Capture the cell that displays the provided text and extract its [x, y] central coordinate. 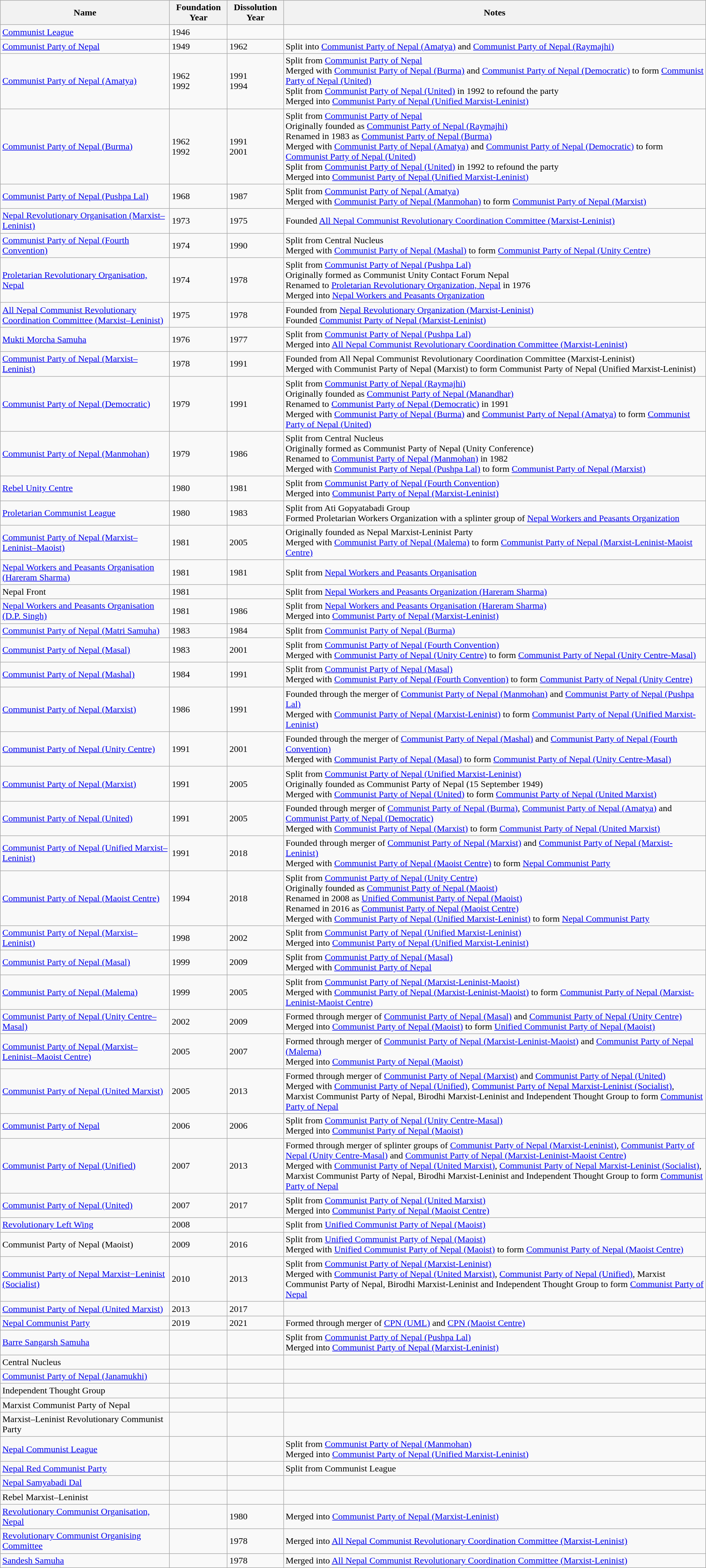
Central Nucleus [85, 1362]
Foundation Year [198, 13]
1973 [198, 221]
Notes [495, 13]
Marxist–Leninist Revolutionary Communist Party [85, 1425]
Dissolution Year [256, 13]
Communist Party of Nepal Marxist−Leninist (Socialist) [85, 1279]
Split from Communist Party of Nepal (Pushpa Lal)Merged into All Nepal Communist Revolutionary Coordination Committee (Marxist-Leninist) [495, 339]
Communist Party of Nepal (Marxist–Leninist–Maoist) [85, 543]
Split from Communist Party of Nepal (Fourth Convention)Merged into Communist Party of Nepal (Marxist-Leninist) [495, 489]
Split from Communist Party of Nepal (Unified Marxist-Leninist)Merged into Communist Party of Nepal (Unified Marxist-Leninist) [495, 938]
Communist Party of Nepal (Democratic) [85, 404]
Split from Communist Party of Nepal (Masal)Merged with Communist Party of Nepal (Fourth Convention) to form Communist Party of Nepal (Unity Centre) [495, 674]
Communist Party of Nepal (Unified Marxist–Leninist) [85, 853]
Split from Communist Party of Nepal (Amatya)Merged with Communist Party of Nepal (Manmohan) to form Communist Party of Nepal (Marxist) [495, 196]
Barre Sangarsh Samuha [85, 1342]
Split from Communist Party of Nepal (Masal)Merged with Communist Party of Nepal [495, 962]
2021 [256, 1323]
Proletarian Revolutionary Organisation, Nepal [85, 280]
19911994 [256, 81]
Split from Central NucleusMerged with Communist Party of Nepal (Mashal) to form Communist Party of Nepal (Unity Centre) [495, 245]
Communist Party of Nepal (Malema) [85, 992]
Communist Party of Nepal (Unity Centre) [85, 749]
2016 [256, 1244]
2010 [198, 1279]
Split from Nepal Workers and Peasants Organization (Hareram Sharma) [495, 592]
1987 [256, 196]
Independent Thought Group [85, 1391]
Split from Communist Party of Nepal (Burma) [495, 631]
Nepal Revolutionary Organisation (Marxist–Leninist) [85, 221]
1976 [198, 339]
Communist Party of Nepal (Manmohan) [85, 454]
Split from Nepal Workers and Peasants Organisation [495, 572]
Communist Party of Nepal (Unity Centre–Masal) [85, 1022]
Communist Party of Nepal (Janamukhi) [85, 1376]
2019 [198, 1323]
Communist Party of Nepal (Maoist) [85, 1244]
Communist Party of Nepal (Marxist–Leninist–Maoist Centre) [85, 1051]
Nepal Workers and Peasants Organisation (D.P. Singh) [85, 611]
Communist Party of Nepal (Mashal) [85, 674]
Split from Communist Party of Nepal (Pushpa Lal)Merged into Communist Party of Nepal (Marxist-Leninist) [495, 1342]
All Nepal Communist Revolutionary Coordination Committee (Marxist–Leninist) [85, 315]
Merged into Communist Party of Nepal (Marxist-Leninist) [495, 1517]
Founded All Nepal Communist Revolutionary Coordination Committee (Marxist-Leninist) [495, 221]
Split from Unified Communist Party of Nepal (Maoist) [495, 1225]
Revolutionary Communist Organising Committee [85, 1541]
1949 [198, 46]
Split from Ati Gopyatabadi GroupFormed Proletarian Workers Organization with a splinter group of Nepal Workers and Peasants Organization [495, 513]
Formed through merger of CPN (UML) and CPN (Maoist Centre) [495, 1323]
Split from Communist Party of Nepal (Unity Centre-Masal)Merged into Communist Party of Nepal (Maoist) [495, 1126]
1968 [198, 196]
1977 [256, 339]
Communist Party of Nepal (Pushpa Lal) [85, 196]
Communist Party of Nepal (Burma) [85, 146]
Rebel Marxist–Leninist [85, 1497]
Nepal Communist Party [85, 1323]
Communist Party of Nepal (Maoist Centre) [85, 898]
1946 [198, 32]
Name [85, 13]
Communist Party of Nepal (Fourth Convention) [85, 245]
1962 [256, 46]
Marxist Communist Party of Nepal [85, 1405]
Split into Communist Party of Nepal (Amatya) and Communist Party of Nepal (Raymajhi) [495, 46]
Sandesh Samuha [85, 1560]
Founded from Nepal Revolutionary Organization (Marxist-Leninist)Founded Communist Party of Nepal (Marxist-Leninist) [495, 315]
Nepal Workers and Peasants Organisation (Hareram Sharma) [85, 572]
Nepal Red Communist Party [85, 1468]
Communist Party of Nepal (Amatya) [85, 81]
1998 [198, 938]
Communist League [85, 32]
Revolutionary Communist Organisation, Nepal [85, 1517]
Split from Communist Party of Nepal (Manmohan)Merged into Communist Party of Nepal (Unified Marxist-Leninist) [495, 1449]
Communist Party of Nepal (Unified) [85, 1166]
Split from Communist League [495, 1468]
19912001 [256, 146]
Revolutionary Left Wing [85, 1225]
Split from Nepal Workers and Peasants Organisation (Hareram Sharma)Merged into Communist Party of Nepal (Marxist-Leninist) [495, 611]
Nepal Samyabadi Dal [85, 1483]
1990 [256, 245]
Nepal Front [85, 592]
2008 [198, 1225]
1994 [198, 898]
Rebel Unity Centre [85, 489]
Nepal Communist League [85, 1449]
Communist Party of Nepal (Matri Samuha) [85, 631]
Mukti Morcha Samuha [85, 339]
Split from Communist Party of Nepal (United Marxist)Merged into Communist Party of Nepal (Maoist Centre) [495, 1205]
Proletarian Communist League [85, 513]
